Output the (x, y) coordinate of the center of the cell containing the given text.  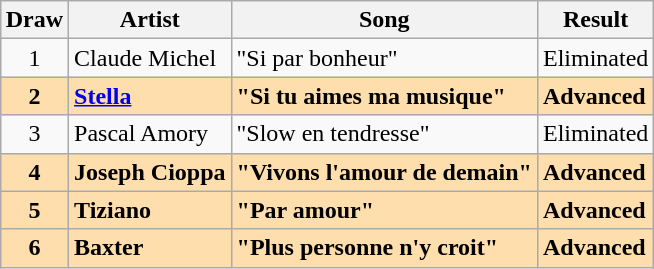
"Par amour" (384, 210)
3 (34, 134)
Song (384, 20)
Pascal Amory (150, 134)
"Si par bonheur" (384, 58)
"Vivons l'amour de demain" (384, 172)
"Slow en tendresse" (384, 134)
"Si tu aimes ma musique" (384, 96)
Joseph Cioppa (150, 172)
"Plus personne n'y croit" (384, 248)
Tiziano (150, 210)
1 (34, 58)
Artist (150, 20)
Baxter (150, 248)
Claude Michel (150, 58)
5 (34, 210)
6 (34, 248)
Result (595, 20)
Stella (150, 96)
4 (34, 172)
Draw (34, 20)
2 (34, 96)
